For the text-containing cell, return its midpoint in (x, y) coordinate format. 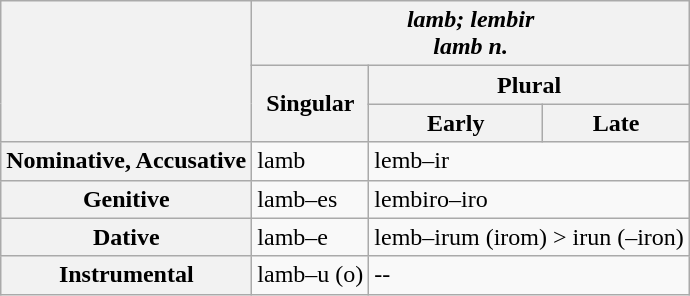
lamb; lembir lamb n. (471, 34)
lemb–ir (530, 161)
Genitive (126, 199)
Plural (530, 85)
lamb–u (o) (310, 275)
Late (616, 123)
lembiro–iro (530, 199)
lamb–e (310, 237)
lamb (310, 161)
lemb–irum (irom) > irun (–iron) (530, 237)
Instrumental (126, 275)
lamb–es (310, 199)
Singular (310, 104)
Nominative, Accusative (126, 161)
Dative (126, 237)
Early (456, 123)
-- (530, 275)
